Extract the (X, Y) coordinate from the center of the cell holding the provided text.  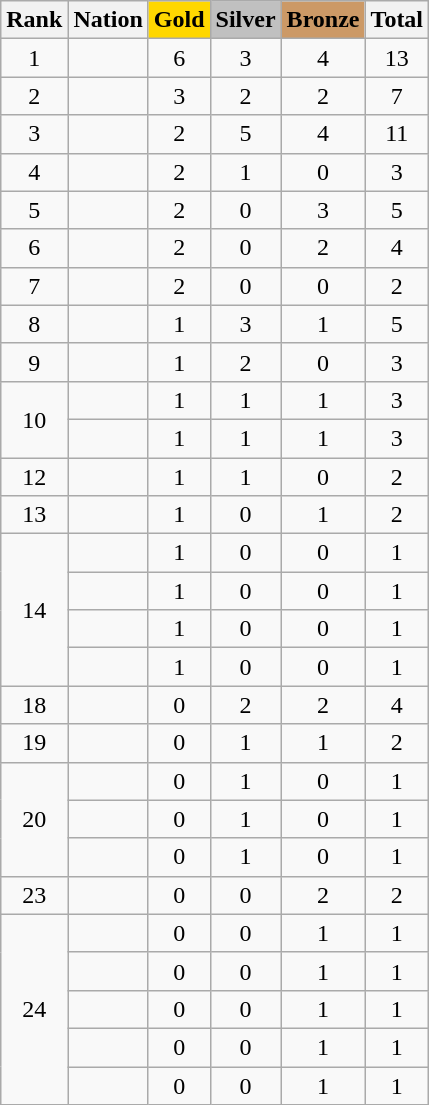
Total (397, 20)
9 (34, 362)
11 (397, 134)
Nation (108, 20)
20 (34, 819)
10 (34, 419)
Silver (246, 20)
Gold (179, 20)
24 (34, 1009)
18 (34, 705)
14 (34, 610)
19 (34, 743)
8 (34, 324)
23 (34, 895)
Bronze (323, 20)
12 (34, 477)
Rank (34, 20)
